Capture the cell that displays the provided text and extract its [x, y] central coordinate. 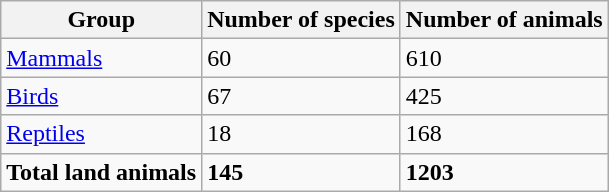
18 [302, 134]
Group [102, 20]
Number of species [302, 20]
Mammals [102, 58]
168 [504, 134]
610 [504, 58]
145 [302, 172]
425 [504, 96]
1203 [504, 172]
67 [302, 96]
Reptiles [102, 134]
Number of animals [504, 20]
60 [302, 58]
Birds [102, 96]
Total land animals [102, 172]
